Determine the [x, y] coordinate at the center of the cell enclosing the given text.  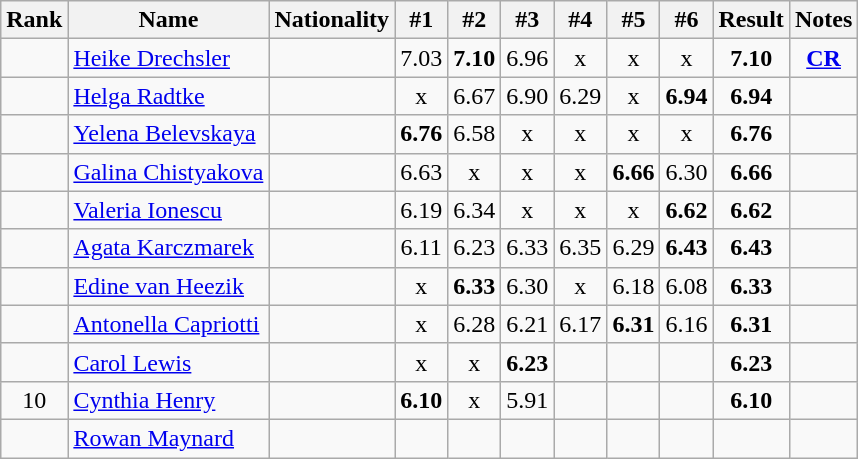
Cynthia Henry [168, 400]
6.58 [474, 134]
Yelena Belevskaya [168, 134]
6.35 [580, 248]
Valeria Ionescu [168, 210]
Name [168, 20]
6.18 [634, 286]
Heike Drechsler [168, 58]
6.63 [422, 172]
#5 [634, 20]
Result [751, 20]
6.17 [580, 324]
#3 [528, 20]
Nationality [332, 20]
6.11 [422, 248]
6.21 [528, 324]
Notes [823, 20]
7.03 [422, 58]
6.08 [686, 286]
Carol Lewis [168, 362]
#6 [686, 20]
5.91 [528, 400]
CR [823, 58]
Rowan Maynard [168, 438]
6.16 [686, 324]
Agata Karczmarek [168, 248]
6.19 [422, 210]
6.96 [528, 58]
#4 [580, 20]
6.28 [474, 324]
6.34 [474, 210]
6.67 [474, 96]
Rank [34, 20]
Helga Radtke [168, 96]
Edine van Heezik [168, 286]
#1 [422, 20]
#2 [474, 20]
10 [34, 400]
6.90 [528, 96]
Antonella Capriotti [168, 324]
Galina Chistyakova [168, 172]
